Scan for the cell matching the given text and deliver its [x, y] coordinate at center. 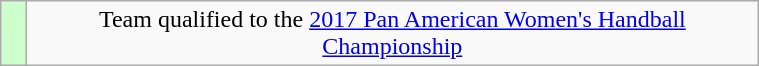
Team qualified to the 2017 Pan American Women's Handball Championship [392, 34]
